Return the [x, y] coordinate for the center point of the cell that contains the specified text.  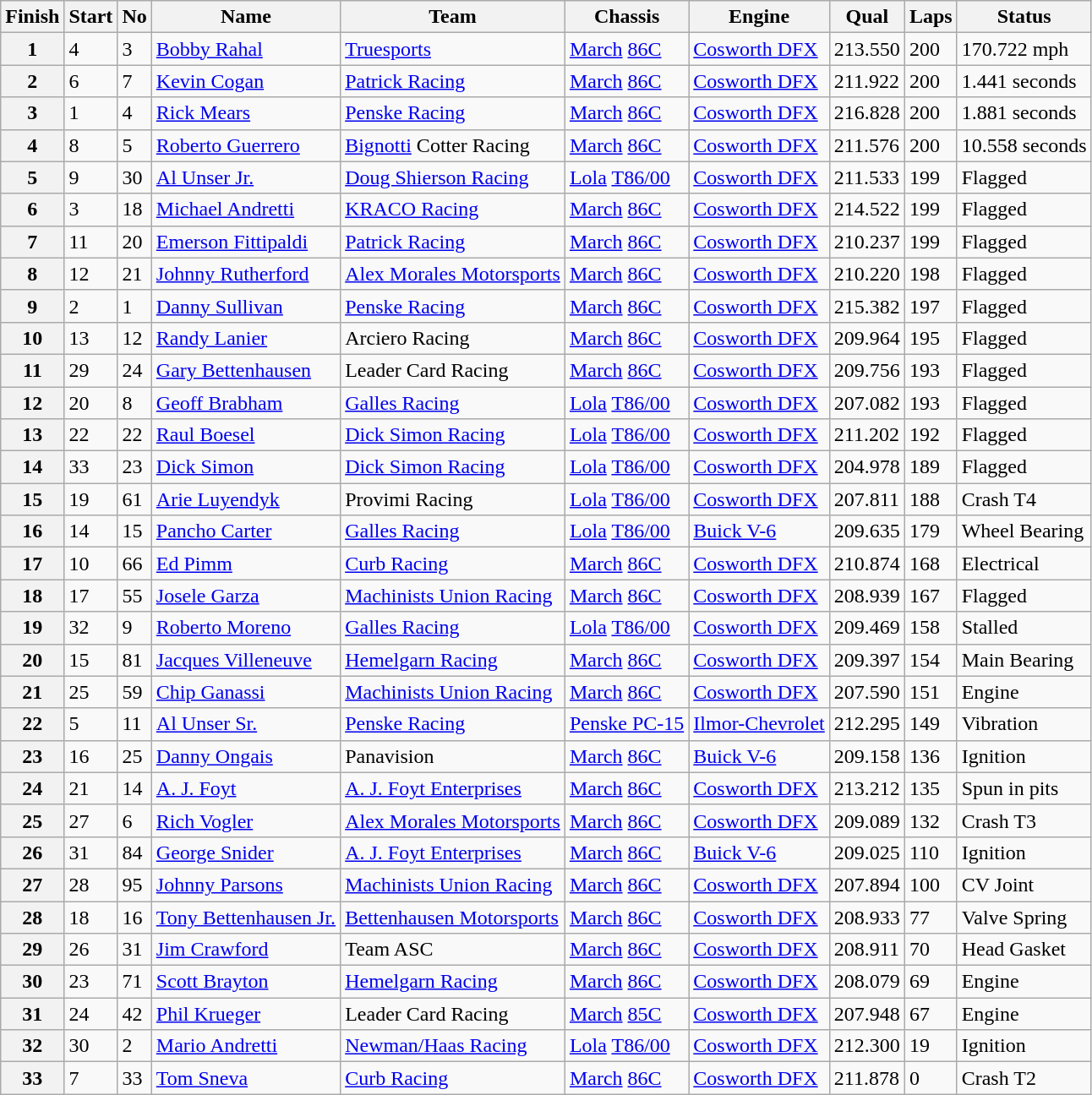
212.300 [867, 1046]
59 [134, 692]
Panavision [453, 756]
207.894 [867, 885]
Phil Krueger [245, 1014]
70 [931, 950]
Jacques Villeneuve [245, 660]
A. J. Foyt [245, 788]
209.756 [867, 370]
0 [931, 1078]
Roberto Moreno [245, 628]
Tony Bettenhausen Jr. [245, 917]
213.212 [867, 788]
Danny Sullivan [245, 306]
Al Unser Jr. [245, 177]
No [134, 17]
95 [134, 885]
192 [931, 435]
154 [931, 660]
Ilmor-Chevrolet [759, 724]
207.590 [867, 692]
77 [931, 917]
Name [245, 17]
Crash T3 [1024, 820]
211.576 [867, 145]
Danny Ongais [245, 756]
Start [91, 17]
Head Gasket [1024, 950]
Josele Garza [245, 596]
Crash T4 [1024, 499]
207.948 [867, 1014]
211.202 [867, 435]
Raul Boesel [245, 435]
Valve Spring [1024, 917]
Chassis [626, 17]
210.237 [867, 242]
Al Unser Sr. [245, 724]
61 [134, 499]
132 [931, 820]
211.878 [867, 1078]
208.079 [867, 982]
149 [931, 724]
Tom Sneva [245, 1078]
Crash T2 [1024, 1078]
158 [931, 628]
110 [931, 853]
Rick Mears [245, 113]
209.469 [867, 628]
Bignotti Cotter Racing [453, 145]
136 [931, 756]
Arie Luyendyk [245, 499]
Electrical [1024, 564]
66 [134, 564]
Roberto Guerrero [245, 145]
1.441 seconds [1024, 81]
69 [931, 982]
198 [931, 274]
42 [134, 1014]
Ed Pimm [245, 564]
Team ASC [453, 950]
Rich Vogler [245, 820]
Jim Crawford [245, 950]
Chip Ganassi [245, 692]
Geoff Brabham [245, 403]
215.382 [867, 306]
209.635 [867, 531]
207.811 [867, 499]
216.828 [867, 113]
Scott Brayton [245, 982]
209.397 [867, 660]
188 [931, 499]
100 [931, 885]
210.220 [867, 274]
Bobby Rahal [245, 49]
Penske PC-15 [626, 724]
Randy Lanier [245, 338]
Finish [32, 17]
Newman/Haas Racing [453, 1046]
Laps [931, 17]
55 [134, 596]
March 85C [626, 1014]
Gary Bettenhausen [245, 370]
Kevin Cogan [245, 81]
CV Joint [1024, 885]
Main Bearing [1024, 660]
Status [1024, 17]
213.550 [867, 49]
Dick Simon [245, 467]
167 [931, 596]
209.964 [867, 338]
Johnny Rutherford [245, 274]
195 [931, 338]
204.978 [867, 467]
George Snider [245, 853]
10.558 seconds [1024, 145]
Emerson Fittipaldi [245, 242]
81 [134, 660]
Stalled [1024, 628]
Qual [867, 17]
209.089 [867, 820]
209.158 [867, 756]
214.522 [867, 210]
Bettenhausen Motorsports [453, 917]
211.533 [867, 177]
170.722 mph [1024, 49]
211.922 [867, 81]
Wheel Bearing [1024, 531]
135 [931, 788]
210.874 [867, 564]
67 [931, 1014]
208.933 [867, 917]
Johnny Parsons [245, 885]
212.295 [867, 724]
209.025 [867, 853]
Doug Shierson Racing [453, 177]
Spun in pits [1024, 788]
Vibration [1024, 724]
189 [931, 467]
197 [931, 306]
Provimi Racing [453, 499]
Michael Andretti [245, 210]
179 [931, 531]
207.082 [867, 403]
KRACO Racing [453, 210]
168 [931, 564]
Mario Andretti [245, 1046]
Team [453, 17]
Pancho Carter [245, 531]
Arciero Racing [453, 338]
208.939 [867, 596]
84 [134, 853]
208.911 [867, 950]
1.881 seconds [1024, 113]
Truesports [453, 49]
71 [134, 982]
151 [931, 692]
